Locate the cell with the specified text and output its [x, y] center coordinate. 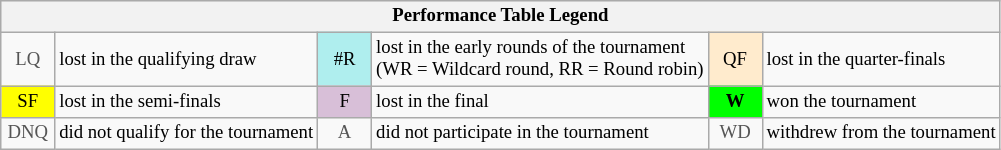
Performance Table Legend [500, 16]
A [345, 134]
lost in the final [540, 102]
WD [735, 134]
DNQ [28, 134]
did not participate in the tournament [540, 134]
lost in the qualifying draw [186, 60]
lost in the quarter-finals [881, 60]
QF [735, 60]
did not qualify for the tournament [186, 134]
W [735, 102]
#R [345, 60]
withdrew from the tournament [881, 134]
lost in the early rounds of the tournament(WR = Wildcard round, RR = Round robin) [540, 60]
lost in the semi-finals [186, 102]
LQ [28, 60]
SF [28, 102]
F [345, 102]
won the tournament [881, 102]
